Scan for the cell matching the given text and deliver its [x, y] coordinate at center. 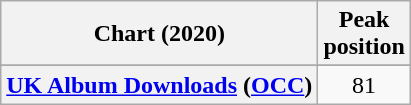
Chart (2020) [160, 34]
UK Album Downloads (OCC) [160, 85]
Peakposition [364, 34]
81 [364, 85]
